Output the (x, y) coordinate of the center of the cell containing the given text.  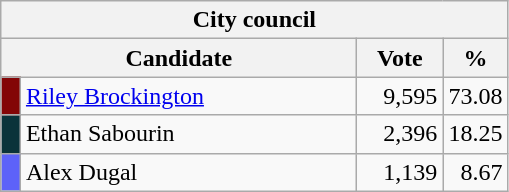
Ethan Sabourin (188, 134)
9,595 (400, 96)
2,396 (400, 134)
Alex Dugal (188, 172)
18.25 (476, 134)
Riley Brockington (188, 96)
% (476, 58)
73.08 (476, 96)
8.67 (476, 172)
Candidate (179, 58)
1,139 (400, 172)
Vote (400, 58)
City council (254, 20)
